Detect which cell encompasses the target text, then output its [x, y] center coordinate. 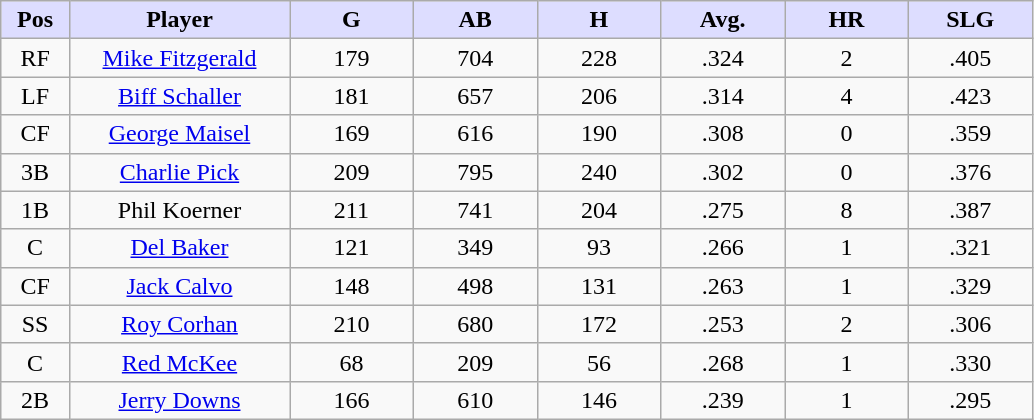
Biff Schaller [179, 96]
181 [352, 96]
AB [475, 20]
SS [36, 324]
211 [352, 210]
Jerry Downs [179, 400]
3B [36, 172]
.423 [970, 96]
.329 [970, 286]
G [352, 20]
Avg. [723, 20]
H [599, 20]
.266 [723, 248]
179 [352, 58]
Charlie Pick [179, 172]
68 [352, 362]
.321 [970, 248]
.268 [723, 362]
.387 [970, 210]
.302 [723, 172]
616 [475, 134]
Mike Fitzgerald [179, 58]
SLG [970, 20]
Red McKee [179, 362]
.359 [970, 134]
206 [599, 96]
.295 [970, 400]
.275 [723, 210]
228 [599, 58]
498 [475, 286]
190 [599, 134]
610 [475, 400]
.376 [970, 172]
741 [475, 210]
Del Baker [179, 248]
2B [36, 400]
204 [599, 210]
795 [475, 172]
4 [846, 96]
.324 [723, 58]
George Maisel [179, 134]
210 [352, 324]
169 [352, 134]
HR [846, 20]
93 [599, 248]
.330 [970, 362]
56 [599, 362]
166 [352, 400]
LF [36, 96]
Phil Koerner [179, 210]
8 [846, 210]
.239 [723, 400]
.405 [970, 58]
657 [475, 96]
Roy Corhan [179, 324]
Player [179, 20]
680 [475, 324]
.253 [723, 324]
349 [475, 248]
131 [599, 286]
.306 [970, 324]
1B [36, 210]
.314 [723, 96]
172 [599, 324]
148 [352, 286]
.263 [723, 286]
RF [36, 58]
240 [599, 172]
Jack Calvo [179, 286]
146 [599, 400]
121 [352, 248]
704 [475, 58]
Pos [36, 20]
.308 [723, 134]
